Scan for the cell matching the given text and deliver its [x, y] coordinate at center. 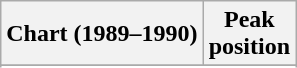
Chart (1989–1990) [102, 34]
Peakposition [249, 34]
